Return the [X, Y] coordinate for the center point of the cell that contains the specified text.  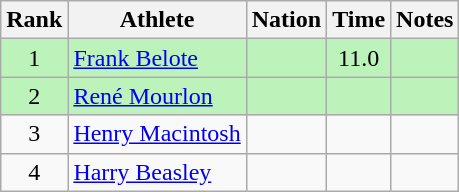
1 [34, 58]
Athlete [157, 20]
4 [34, 172]
René Mourlon [157, 96]
Frank Belote [157, 58]
Henry Macintosh [157, 134]
11.0 [359, 58]
Harry Beasley [157, 172]
2 [34, 96]
Time [359, 20]
3 [34, 134]
Nation [286, 20]
Rank [34, 20]
Notes [425, 20]
